Scan for the cell matching the given text and deliver its (x, y) coordinate at center. 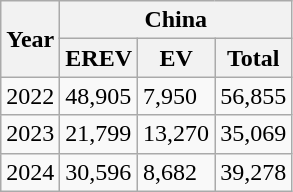
Year (30, 39)
13,270 (176, 134)
7,950 (176, 96)
30,596 (99, 172)
21,799 (99, 134)
35,069 (254, 134)
EREV (99, 58)
China (176, 20)
EV (176, 58)
56,855 (254, 96)
2022 (30, 96)
Total (254, 58)
8,682 (176, 172)
48,905 (99, 96)
39,278 (254, 172)
2023 (30, 134)
2024 (30, 172)
